Capture the cell that displays the provided text and extract its (x, y) central coordinate. 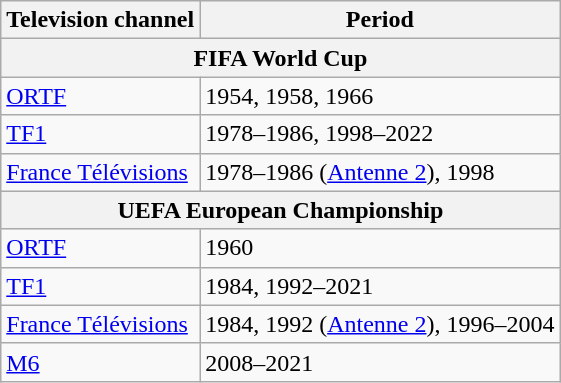
1978–1986 (Antenne 2), 1998 (380, 172)
1960 (380, 248)
M6 (100, 362)
1978–1986, 1998–2022 (380, 134)
Period (380, 20)
Television channel (100, 20)
1954, 1958, 1966 (380, 96)
2008–2021 (380, 362)
1984, 1992–2021 (380, 286)
1984, 1992 (Antenne 2), 1996–2004 (380, 324)
FIFA World Cup (280, 58)
UEFA European Championship (280, 210)
